Pinpoint the cell where the given text exists, returning its (x, y) midpoint coordinate. 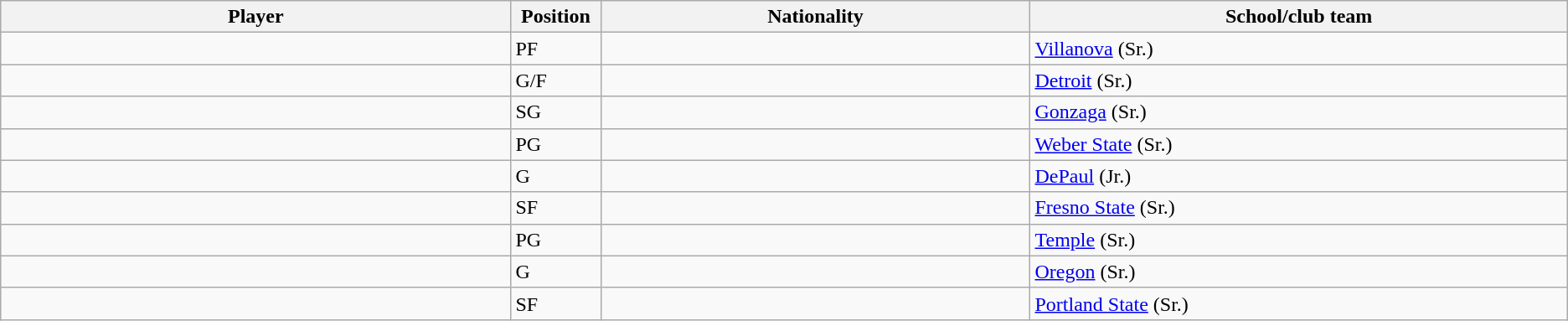
School/club team (1298, 17)
Weber State (Sr.) (1298, 144)
Gonzaga (Sr.) (1298, 112)
Temple (Sr.) (1298, 240)
Fresno State (Sr.) (1298, 208)
Portland State (Sr.) (1298, 303)
Detroit (Sr.) (1298, 80)
Oregon (Sr.) (1298, 272)
SG (556, 112)
Position (556, 17)
Nationality (816, 17)
Villanova (Sr.) (1298, 49)
G/F (556, 80)
DePaul (Jr.) (1298, 176)
PF (556, 49)
Player (256, 17)
